Scan for the cell matching the given text and deliver its [x, y] coordinate at center. 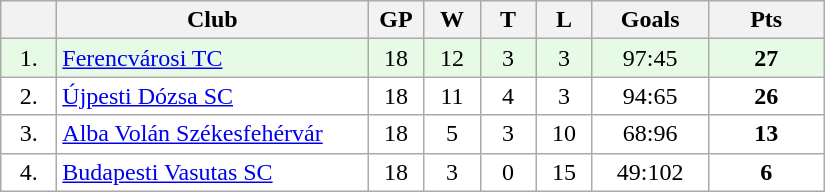
11 [452, 96]
97:45 [650, 58]
Pts [766, 20]
GP [396, 20]
Alba Volán Székesfehérvár [212, 134]
L [564, 20]
6 [766, 172]
4 [508, 96]
4. [29, 172]
T [508, 20]
3. [29, 134]
W [452, 20]
27 [766, 58]
68:96 [650, 134]
Ferencvárosi TC [212, 58]
49:102 [650, 172]
Budapesti Vasutas SC [212, 172]
15 [564, 172]
Goals [650, 20]
13 [766, 134]
Club [212, 20]
1. [29, 58]
Újpesti Dózsa SC [212, 96]
2. [29, 96]
10 [564, 134]
12 [452, 58]
94:65 [650, 96]
5 [452, 134]
0 [508, 172]
26 [766, 96]
